From the cell containing the given text, extract its center point as (X, Y) coordinate. 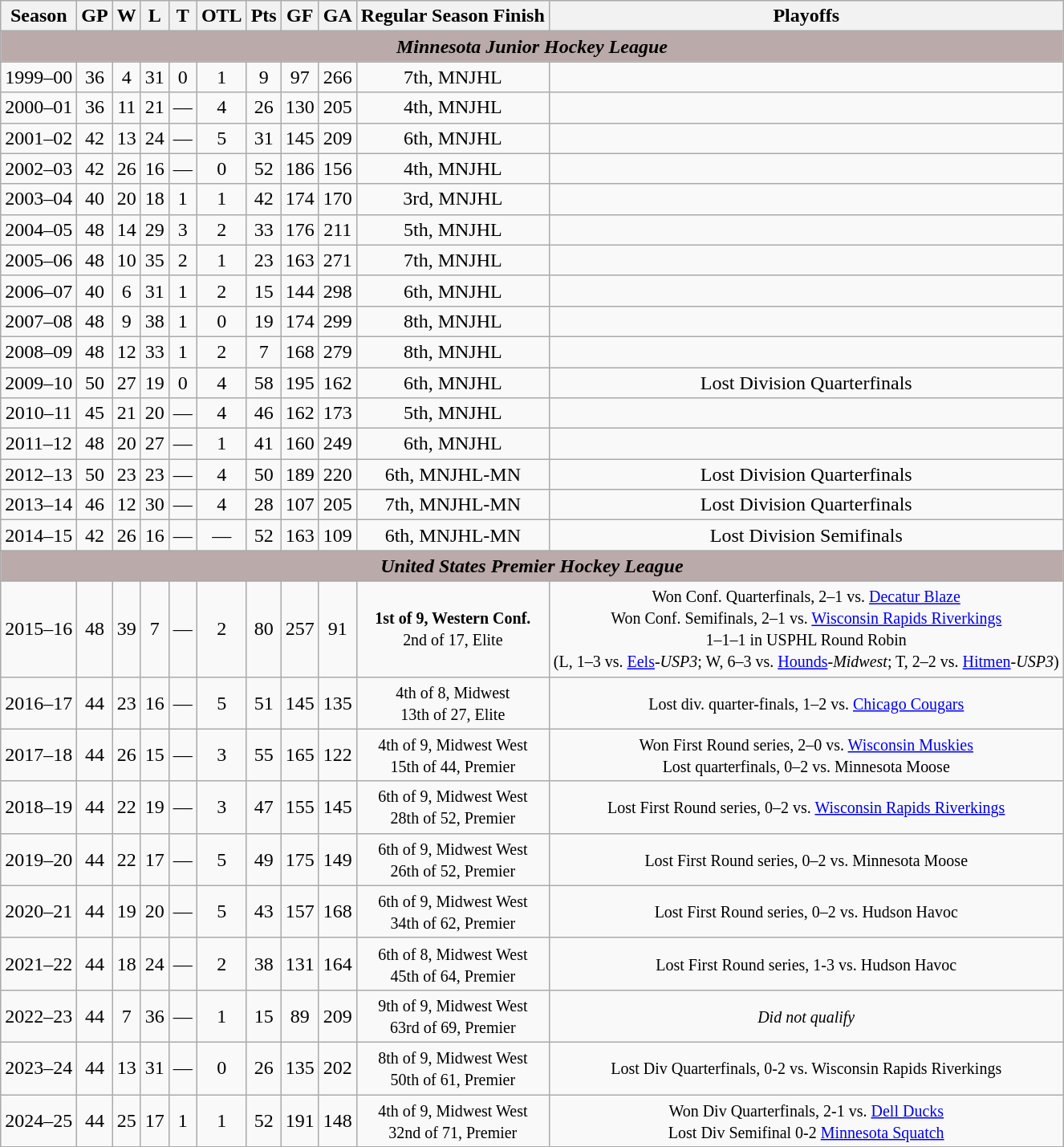
175 (300, 859)
170 (337, 199)
2009–10 (39, 383)
173 (337, 413)
155 (300, 807)
39 (127, 629)
130 (300, 108)
2021–22 (39, 963)
28 (263, 505)
OTL (221, 16)
10 (127, 260)
2000–01 (39, 108)
157 (300, 912)
Lost First Round series, 0–2 vs. Hudson Havoc (806, 912)
United States Premier Hockey League (532, 566)
4th of 9, Midwest West 32nd of 71, Premier (453, 1121)
58 (263, 383)
2004–05 (39, 230)
176 (300, 230)
109 (337, 535)
156 (337, 169)
2022–23 (39, 1016)
29 (154, 230)
41 (263, 444)
Regular Season Finish (453, 16)
189 (300, 474)
Won Div Quarterfinals, 2-1 vs. Dell DucksLost Div Semifinal 0-2 Minnesota Squatch (806, 1121)
6 (127, 291)
249 (337, 444)
2014–15 (39, 535)
GP (95, 16)
51 (263, 703)
202 (337, 1068)
Lost Div Quarterfinals, 0-2 vs. Wisconsin Rapids Riverkings (806, 1068)
Won First Round series, 2–0 vs. Wisconsin MuskiesLost quarterfinals, 0–2 vs. Minnesota Moose (806, 754)
6th of 9, Midwest West 34th of 62, Premier (453, 912)
2016–17 (39, 703)
4th of 8, Midwest 13th of 27, Elite (453, 703)
6th of 9, Midwest West 26th of 52, Premier (453, 859)
91 (337, 629)
Minnesota Junior Hockey League (532, 47)
186 (300, 169)
2008–09 (39, 352)
149 (337, 859)
L (154, 16)
Lost div. quarter-finals, 1–2 vs. Chicago Cougars (806, 703)
2018–19 (39, 807)
30 (154, 505)
148 (337, 1121)
35 (154, 260)
14 (127, 230)
GA (337, 16)
2001–02 (39, 138)
2012–13 (39, 474)
195 (300, 383)
GF (300, 16)
299 (337, 321)
257 (300, 629)
122 (337, 754)
298 (337, 291)
Lost First Round series, 1-3 vs. Hudson Havoc (806, 963)
160 (300, 444)
2011–12 (39, 444)
Pts (263, 16)
97 (300, 77)
144 (300, 291)
2015–16 (39, 629)
6th of 9, Midwest West 28th of 52, Premier (453, 807)
2005–06 (39, 260)
6th of 8, Midwest West 45th of 64, Premier (453, 963)
80 (263, 629)
45 (95, 413)
7th, MNJHL-MN (453, 505)
191 (300, 1121)
2007–08 (39, 321)
Lost First Round series, 0–2 vs. Wisconsin Rapids Riverkings (806, 807)
Did not qualify (806, 1016)
2020–21 (39, 912)
165 (300, 754)
2024–25 (39, 1121)
211 (337, 230)
107 (300, 505)
9th of 9, Midwest West 63rd of 69, Premier (453, 1016)
2010–11 (39, 413)
25 (127, 1121)
Lost First Round series, 0–2 vs. Minnesota Moose (806, 859)
131 (300, 963)
11 (127, 108)
43 (263, 912)
2003–04 (39, 199)
2002–03 (39, 169)
220 (337, 474)
2017–18 (39, 754)
3rd, MNJHL (453, 199)
279 (337, 352)
1999–00 (39, 77)
2019–20 (39, 859)
Season (39, 16)
266 (337, 77)
55 (263, 754)
8th of 9, Midwest West 50th of 61, Premier (453, 1068)
2013–14 (39, 505)
89 (300, 1016)
49 (263, 859)
W (127, 16)
1st of 9, Western Conf.2nd of 17, Elite (453, 629)
Playoffs (806, 16)
164 (337, 963)
2006–07 (39, 291)
Lost Division Semifinals (806, 535)
271 (337, 260)
2023–24 (39, 1068)
47 (263, 807)
T (183, 16)
4th of 9, Midwest West 15th of 44, Premier (453, 754)
